Determine the (X, Y) coordinate at the center of the cell enclosing the given text.  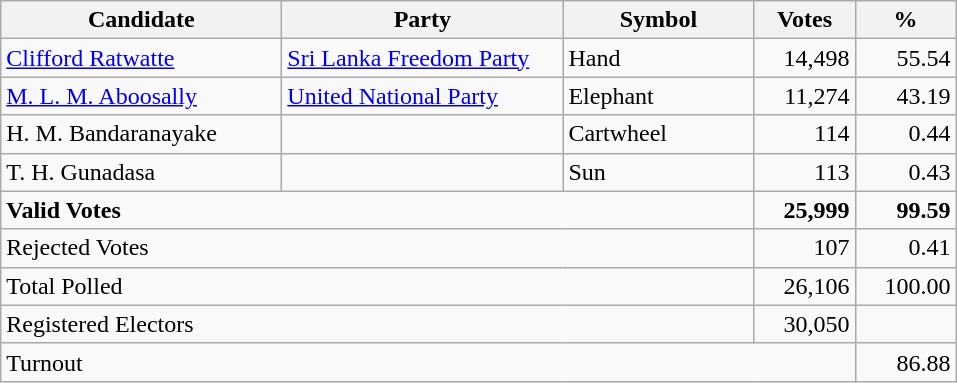
14,498 (804, 58)
0.41 (906, 248)
30,050 (804, 324)
H. M. Bandaranayake (142, 134)
0.44 (906, 134)
% (906, 20)
114 (804, 134)
Valid Votes (378, 210)
55.54 (906, 58)
Sun (658, 172)
Registered Electors (378, 324)
26,106 (804, 286)
Elephant (658, 96)
Cartwheel (658, 134)
107 (804, 248)
Total Polled (378, 286)
Party (422, 20)
T. H. Gunadasa (142, 172)
113 (804, 172)
Hand (658, 58)
11,274 (804, 96)
100.00 (906, 286)
Turnout (428, 362)
43.19 (906, 96)
86.88 (906, 362)
Clifford Ratwatte (142, 58)
Symbol (658, 20)
M. L. M. Aboosally (142, 96)
99.59 (906, 210)
0.43 (906, 172)
Sri Lanka Freedom Party (422, 58)
Candidate (142, 20)
Votes (804, 20)
Rejected Votes (378, 248)
United National Party (422, 96)
25,999 (804, 210)
